For the text-containing cell, return its midpoint in (x, y) coordinate format. 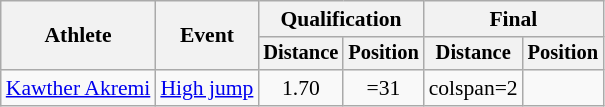
Kawther Akremi (78, 88)
Athlete (78, 36)
Event (206, 36)
Qualification (340, 19)
=31 (383, 88)
1.70 (300, 88)
High jump (206, 88)
Final (514, 19)
colspan=2 (474, 88)
